Return the (X, Y) coordinate for the center point of the cell that contains the specified text.  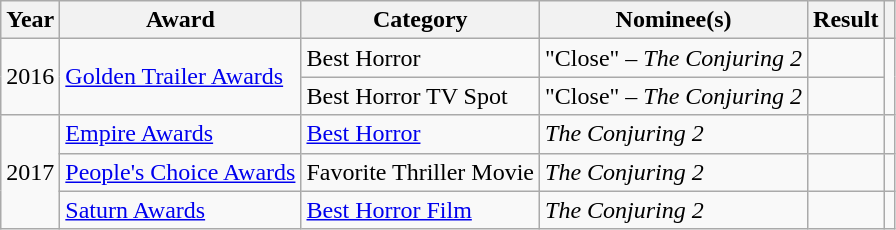
Favorite Thriller Movie (420, 172)
Category (420, 20)
Year (30, 20)
Saturn Awards (180, 210)
Best Horror TV Spot (420, 96)
Award (180, 20)
Result (846, 20)
People's Choice Awards (180, 172)
Golden Trailer Awards (180, 77)
Nominee(s) (674, 20)
Empire Awards (180, 134)
2016 (30, 77)
Best Horror Film (420, 210)
2017 (30, 172)
